Determine the [X, Y] coordinate at the center of the cell enclosing the given text.  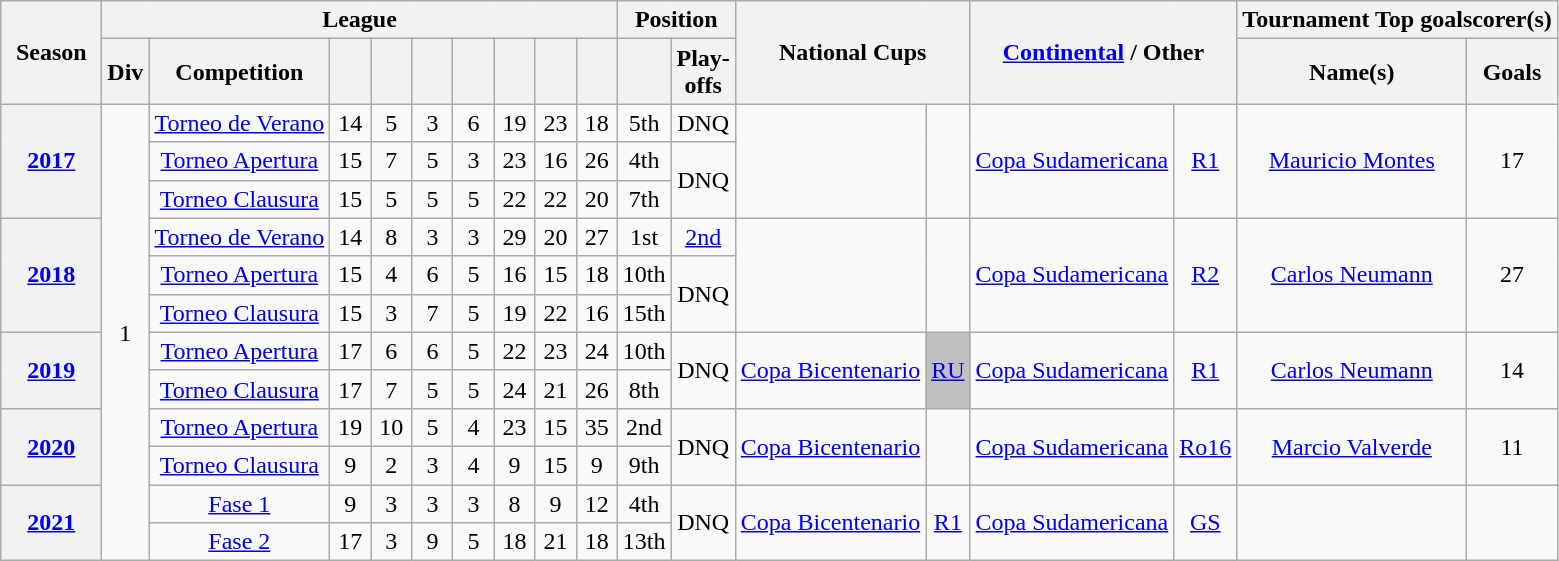
1st [644, 237]
29 [514, 237]
Position [676, 20]
2018 [52, 275]
7th [644, 199]
R2 [1206, 275]
35 [596, 427]
Div [126, 72]
13th [644, 542]
10 [392, 427]
Mauricio Montes [1352, 161]
Marcio Valverde [1352, 446]
5th [644, 123]
Fase 1 [240, 503]
Fase 2 [240, 542]
Name(s) [1352, 72]
11 [1512, 446]
1 [126, 332]
2019 [52, 370]
2 [392, 465]
2020 [52, 446]
Competition [240, 72]
National Cups [852, 52]
Continental / Other [1104, 52]
2017 [52, 161]
Goals [1512, 72]
Tournament Top goalscorer(s) [1397, 20]
Season [52, 52]
9th [644, 465]
8th [644, 389]
GS [1206, 522]
15th [644, 313]
Play-offs [703, 72]
2021 [52, 522]
RU [948, 370]
12 [596, 503]
League [360, 20]
Ro16 [1206, 446]
